Return (x, y) of the center of cell containing provided text 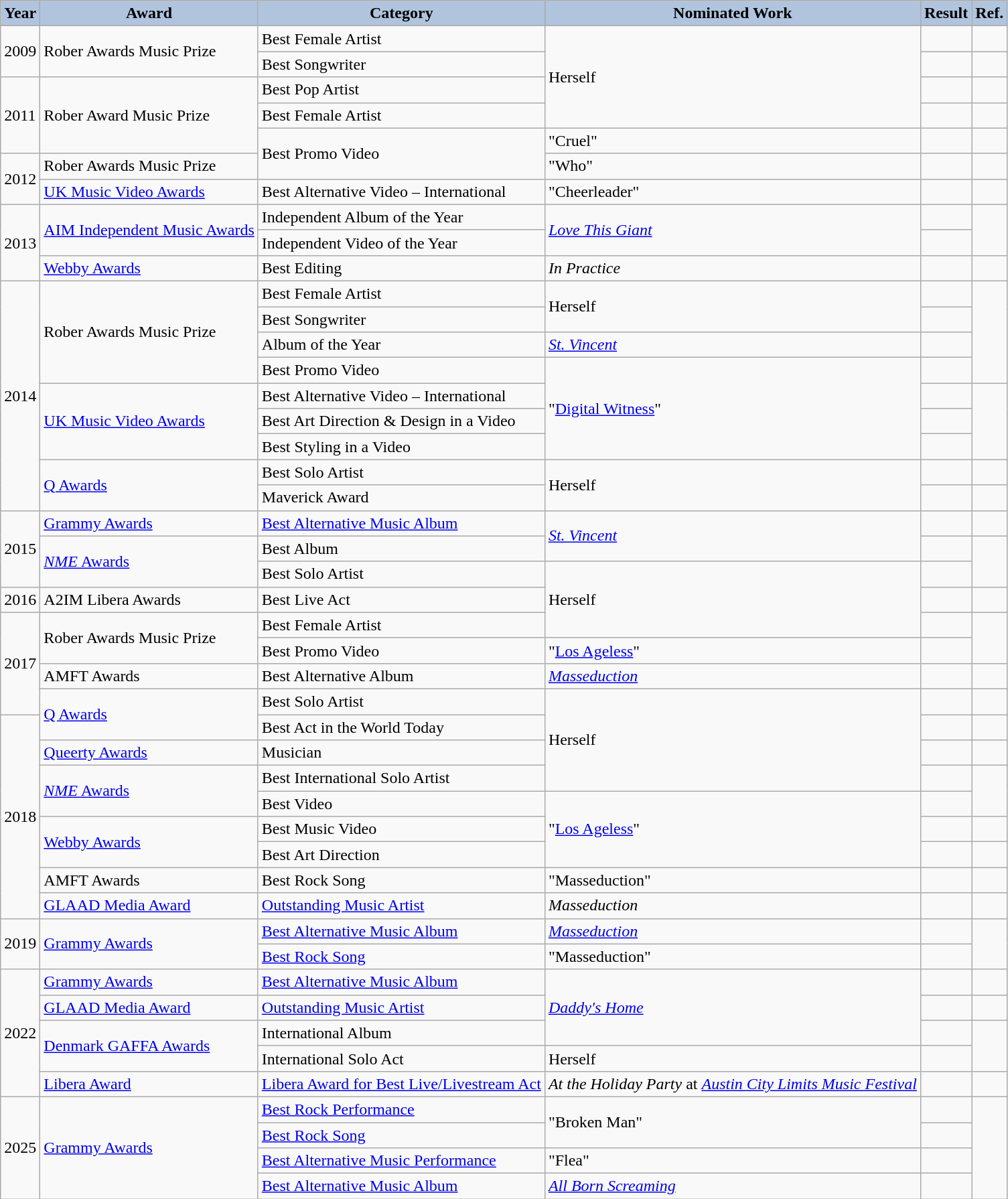
2011 (20, 115)
Best Live Act (401, 599)
2015 (20, 549)
Libera Award (149, 1084)
All Born Screaming (733, 1186)
2019 (20, 944)
2025 (20, 1147)
"Flea" (733, 1161)
"Cruel" (733, 141)
Best Art Direction & Design in a Video (401, 421)
Result (946, 13)
"Broken Man" (733, 1122)
Best Alternative Music Performance (401, 1161)
"Digital Witness" (733, 409)
Best Album (401, 549)
Category (401, 13)
Musician (401, 753)
Best International Solo Artist (401, 778)
Denmark GAFFA Awards (149, 1046)
Libera Award for Best Live/Livestream Act (401, 1084)
Independent Album of the Year (401, 217)
Best Pop Artist (401, 90)
Independent Video of the Year (401, 242)
2009 (20, 52)
A2IM Libera Awards (149, 599)
2012 (20, 179)
AIM Independent Music Awards (149, 230)
Daddy's Home (733, 1007)
International Solo Act (401, 1058)
2013 (20, 242)
Best Alternative Album (401, 676)
Best Rock Performance (401, 1109)
Best Video (401, 804)
International Album (401, 1033)
Award (149, 13)
Best Editing (401, 268)
2016 (20, 599)
Album of the Year (401, 345)
Maverick Award (401, 498)
2018 (20, 816)
Best Act in the World Today (401, 727)
Love This Giant (733, 230)
"Cheerleader" (733, 192)
"Who" (733, 166)
Ref. (990, 13)
Best Art Direction (401, 855)
Queerty Awards (149, 753)
2022 (20, 1033)
2014 (20, 395)
Best Styling in a Video (401, 447)
Rober Award Music Prize (149, 115)
Best Music Video (401, 829)
2017 (20, 663)
At the Holiday Party at Austin City Limits Music Festival (733, 1084)
In Practice (733, 268)
Year (20, 13)
Nominated Work (733, 13)
